Pinpoint the cell where the given text exists, returning its [x, y] midpoint coordinate. 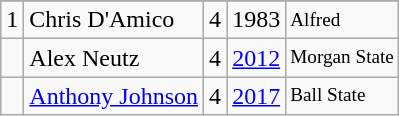
Alfred [342, 20]
2017 [256, 96]
Chris D'Amico [114, 20]
1 [12, 20]
1983 [256, 20]
Alex Neutz [114, 58]
Ball State [342, 96]
Anthony Johnson [114, 96]
2012 [256, 58]
Morgan State [342, 58]
